Determine the [X, Y] coordinate at the center of the cell enclosing the given text.  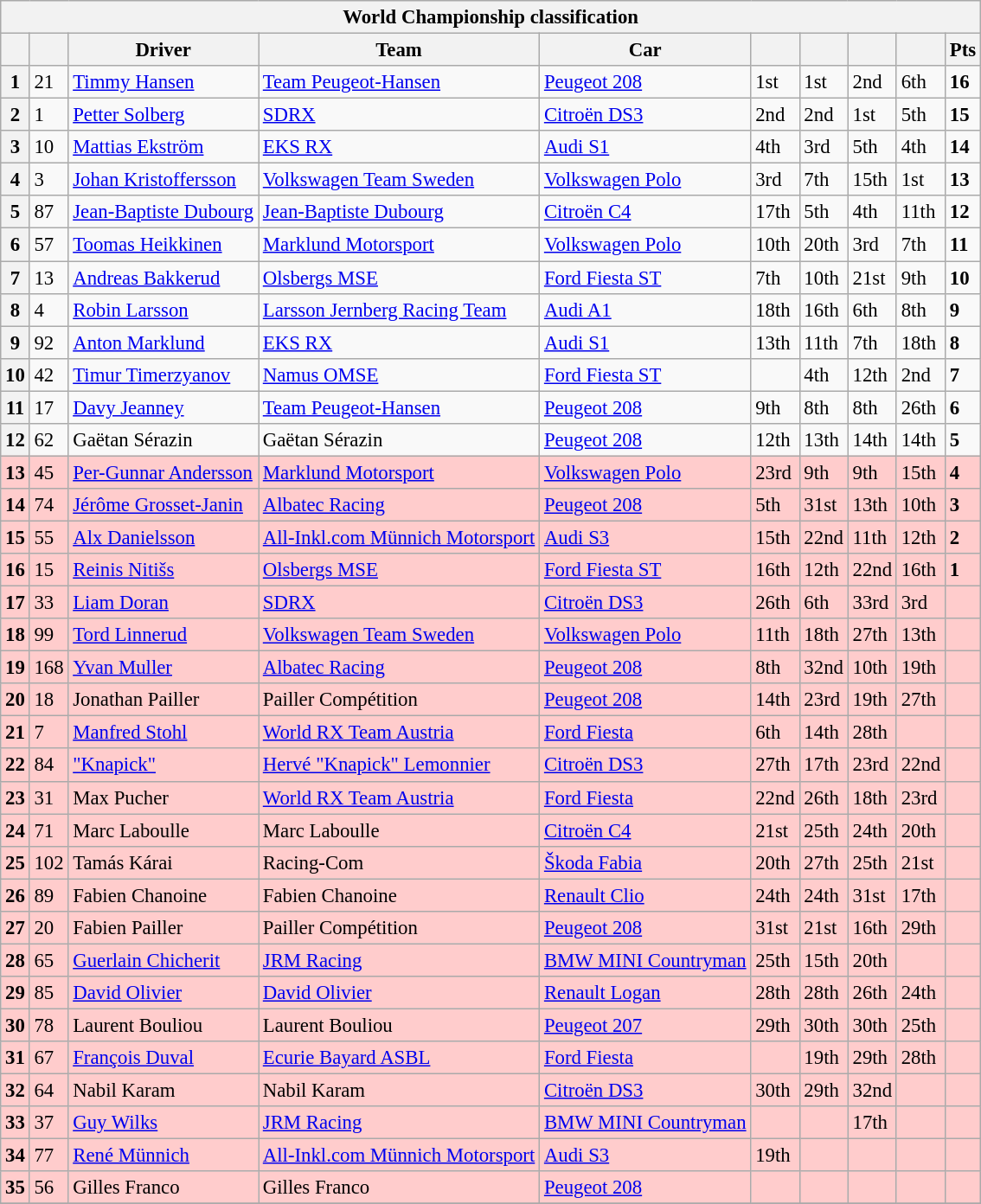
Andreas Bakkerud [163, 278]
28 [16, 960]
Racing-Com [398, 862]
89 [48, 895]
Anton Marklund [163, 343]
Pts [964, 50]
Petter Solberg [163, 115]
Larsson Jernberg Racing Team [398, 310]
Yvan Muller [163, 668]
Audi A1 [645, 310]
Mattias Ekström [163, 147]
57 [48, 245]
64 [48, 1091]
Robin Larsson [163, 310]
Manfred Stohl [163, 733]
Reinis Nitišs [163, 570]
Liam Doran [163, 603]
Team [398, 50]
55 [48, 537]
François Duval [163, 1058]
102 [48, 862]
Fabien Pailler [163, 928]
Alx Danielsson [163, 537]
19 [16, 668]
56 [48, 1188]
Per-Gunnar Andersson [163, 472]
Toomas Heikkinen [163, 245]
Timmy Hansen [163, 82]
23 [16, 797]
84 [48, 765]
24 [16, 830]
Timur Timerzyanov [163, 375]
32 [16, 1091]
42 [48, 375]
Tord Linnerud [163, 635]
30 [16, 1025]
87 [48, 212]
Max Pucher [163, 797]
22 [16, 765]
74 [48, 505]
Driver [163, 50]
45 [48, 472]
Renault Clio [645, 895]
Jonathan Pailler [163, 700]
65 [48, 960]
99 [48, 635]
35 [16, 1188]
Škoda Fabia [645, 862]
Guy Wilks [163, 1123]
78 [48, 1025]
Guerlain Chicherit [163, 960]
Car [645, 50]
27 [16, 928]
Ecurie Bayard ASBL [398, 1058]
77 [48, 1156]
Renault Logan [645, 993]
85 [48, 993]
Tamás Kárai [163, 862]
168 [48, 668]
World Championship classification [491, 17]
Davy Jeanney [163, 407]
Jérôme Grosset-Janin [163, 505]
67 [48, 1058]
René Münnich [163, 1156]
25 [16, 862]
29 [16, 993]
71 [48, 830]
62 [48, 440]
Hervé "Knapick" Lemonnier [398, 765]
26 [16, 895]
"Knapick" [163, 765]
37 [48, 1123]
34 [16, 1156]
Johan Kristoffersson [163, 180]
33rd [872, 603]
92 [48, 343]
Namus OMSE [398, 375]
Peugeot 207 [645, 1025]
